Scan for the cell matching the given text and deliver its [X, Y] coordinate at center. 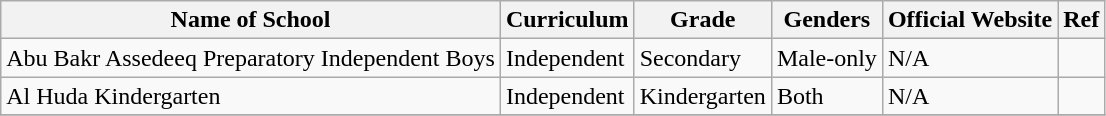
Genders [826, 20]
Abu Bakr Assedeeq Preparatory Independent Boys [251, 58]
Official Website [970, 20]
Kindergarten [702, 96]
Al Huda Kindergarten [251, 96]
Curriculum [567, 20]
Name of School [251, 20]
Male-only [826, 58]
Secondary [702, 58]
Both [826, 96]
Ref [1082, 20]
Grade [702, 20]
